For the text-containing cell, return its midpoint in [x, y] coordinate format. 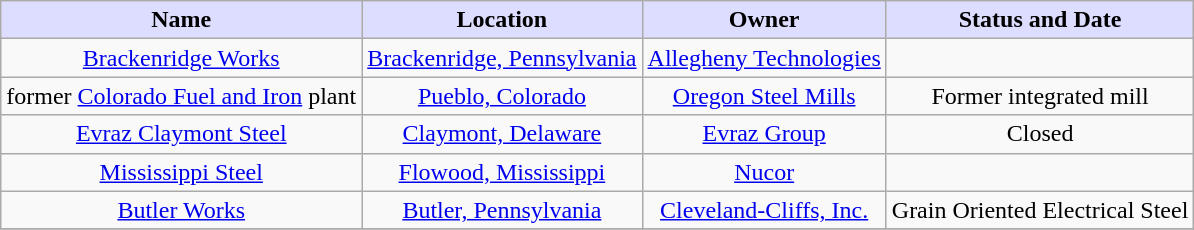
Name [182, 20]
Location [502, 20]
Mississippi Steel [182, 172]
Butler, Pennsylvania [502, 210]
Closed [1040, 134]
Evraz Claymont Steel [182, 134]
Pueblo, Colorado [502, 96]
Nucor [764, 172]
Claymont, Delaware [502, 134]
Oregon Steel Mills [764, 96]
Cleveland-Cliffs, Inc. [764, 210]
Evraz Group [764, 134]
former Colorado Fuel and Iron plant [182, 96]
Allegheny Technologies [764, 58]
Status and Date [1040, 20]
Grain Oriented Electrical Steel [1040, 210]
Flowood, Mississippi [502, 172]
Owner [764, 20]
Butler Works [182, 210]
Brackenridge Works [182, 58]
Brackenridge, Pennsylvania [502, 58]
Former integrated mill [1040, 96]
